Capture the cell that displays the provided text and extract its (X, Y) central coordinate. 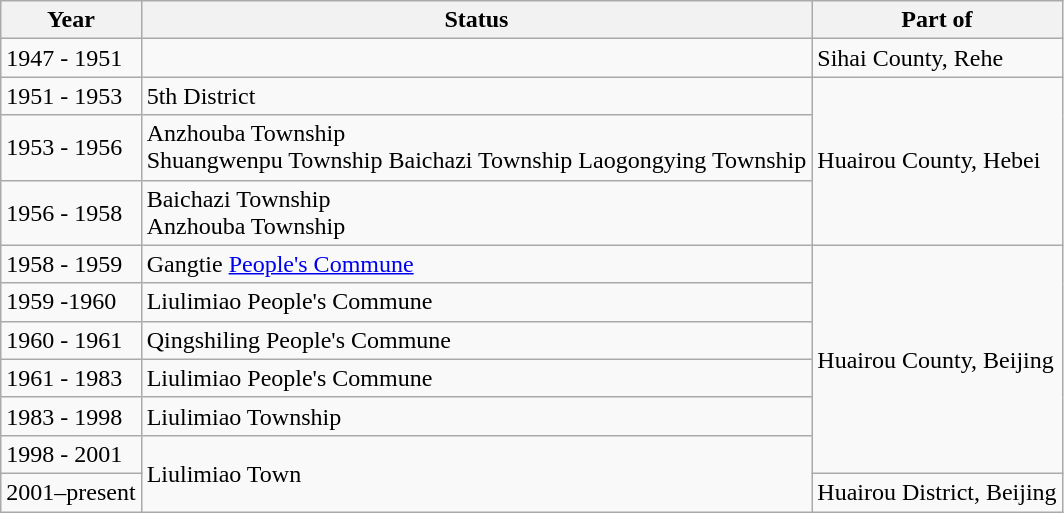
Baichazi TownshipAnzhouba Township (476, 212)
Qingshiling People's Commune (476, 340)
Anzhouba TownshipShuangwenpu Township Baichazi Township Laogongying Township (476, 148)
1953 - 1956 (71, 148)
Status (476, 20)
1956 - 1958 (71, 212)
Huairou District, Beijing (937, 492)
1961 - 1983 (71, 378)
1983 - 1998 (71, 416)
1951 - 1953 (71, 96)
1959 -1960 (71, 302)
Huairou County, Beijing (937, 359)
1998 - 2001 (71, 454)
1960 - 1961 (71, 340)
Liulimiao Township (476, 416)
Gangtie People's Commune (476, 264)
Year (71, 20)
1958 - 1959 (71, 264)
5th District (476, 96)
Part of (937, 20)
Huairou County, Hebei (937, 161)
Liulimiao Town (476, 473)
2001–present (71, 492)
Sihai County, Rehe (937, 58)
1947 - 1951 (71, 58)
